Detect which cell encompasses the target text, then output its (X, Y) center coordinate. 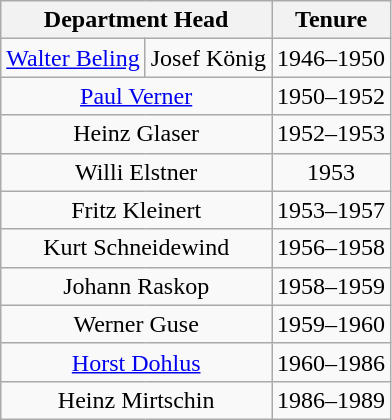
1950–1952 (332, 96)
1953–1957 (332, 210)
1959–1960 (332, 324)
1960–1986 (332, 362)
1986–1989 (332, 400)
Johann Raskop (136, 286)
Horst Dohlus (136, 362)
Willi Elstner (136, 172)
Werner Guse (136, 324)
1956–1958 (332, 248)
Heinz Mirtschin (136, 400)
Kurt Schneidewind (136, 248)
1952–1953 (332, 134)
Josef König (208, 58)
Heinz Glaser (136, 134)
Walter Beling (73, 58)
Tenure (332, 20)
Fritz Kleinert (136, 210)
Department Head (136, 20)
1953 (332, 172)
Paul Verner (136, 96)
1946–1950 (332, 58)
1958–1959 (332, 286)
